Return the (X, Y) coordinate for the center point of the cell that contains the specified text.  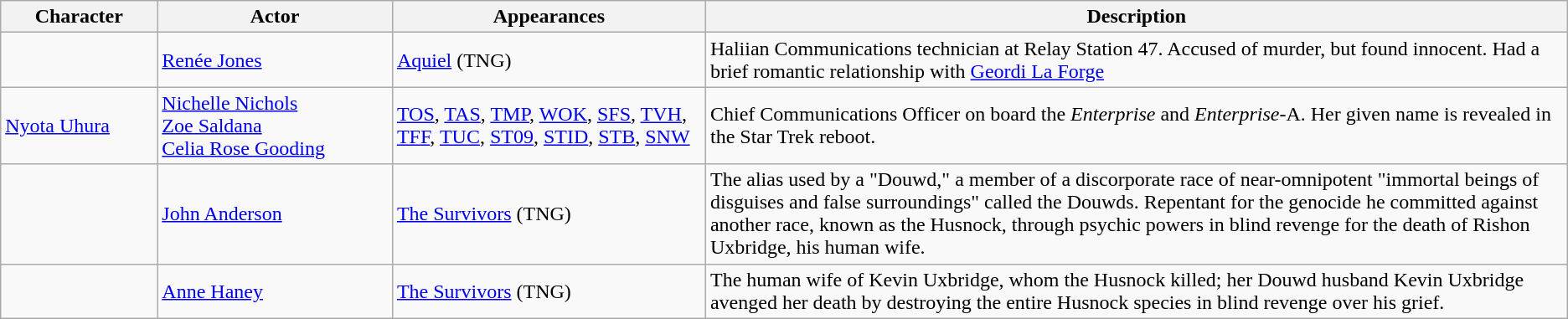
Haliian Communications technician at Relay Station 47. Accused of murder, but found innocent. Had a brief romantic relationship with Geordi La Forge (1136, 60)
Nyota Uhura (79, 126)
Appearances (549, 17)
Chief Communications Officer on board the Enterprise and Enterprise-A. Her given name is revealed in the Star Trek reboot. (1136, 126)
Nichelle NicholsZoe SaldanaCelia Rose Gooding (275, 126)
Actor (275, 17)
Description (1136, 17)
Anne Haney (275, 291)
John Anderson (275, 214)
Renée Jones (275, 60)
Aquiel (TNG) (549, 60)
Character (79, 17)
TOS, TAS, TMP, WOK, SFS, TVH, TFF, TUC, ST09, STID, STB, SNW (549, 126)
